Return the (X, Y) coordinate for the center point of the cell that contains the specified text.  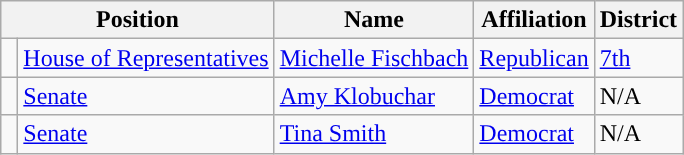
Republican (534, 58)
House of Representatives (146, 58)
Affiliation (534, 20)
District (638, 20)
Position (138, 20)
Amy Klobuchar (374, 96)
Name (374, 20)
Tina Smith (374, 134)
7th (638, 58)
Michelle Fischbach (374, 58)
